Scan for the cell matching the given text and deliver its (X, Y) coordinate at center. 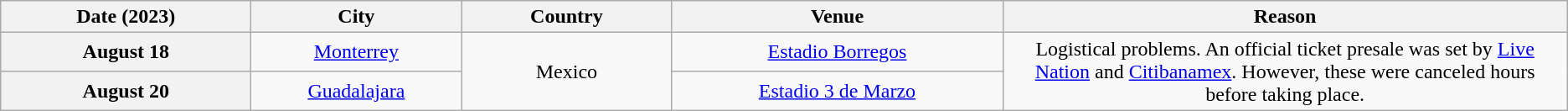
August 18 (126, 52)
Venue (838, 17)
Reason (1285, 17)
Guadalajara (357, 91)
Country (566, 17)
Mexico (566, 71)
Estadio 3 de Marzo (838, 91)
Date (2023) (126, 17)
Estadio Borregos (838, 52)
August 20 (126, 91)
City (357, 17)
Monterrey (357, 52)
Logistical problems. An official ticket presale was set by Live Nation and Citibanamex. However, these were canceled hours before taking place. (1285, 71)
